Extract the (x, y) coordinate from the center of the cell holding the provided text.  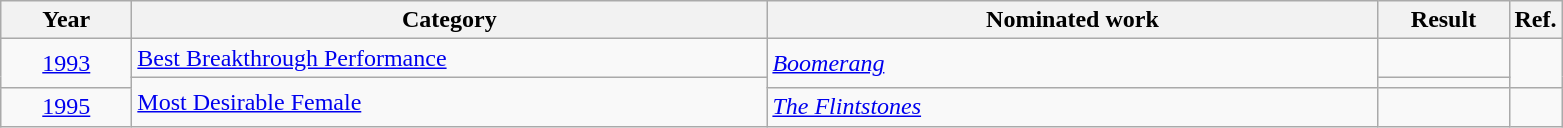
The Flintstones (1072, 107)
Best Breakthrough Performance (450, 58)
Boomerang (1072, 64)
Most Desirable Female (450, 102)
1993 (66, 64)
Year (66, 20)
Nominated work (1072, 20)
Result (1444, 20)
Category (450, 20)
Ref. (1536, 20)
1995 (66, 107)
